Scan for the cell matching the given text and deliver its [X, Y] coordinate at center. 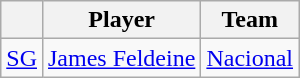
James Feldeine [121, 58]
Nacional [250, 58]
Team [250, 20]
Player [121, 20]
SG [22, 58]
